Detect which cell encompasses the target text, then output its (x, y) center coordinate. 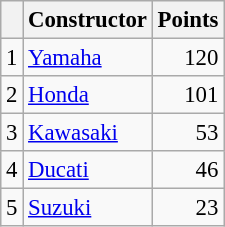
1 (12, 58)
Points (188, 20)
2 (12, 95)
23 (188, 208)
Yamaha (88, 58)
Suzuki (88, 208)
5 (12, 208)
53 (188, 133)
Honda (88, 95)
Constructor (88, 20)
120 (188, 58)
Kawasaki (88, 133)
101 (188, 95)
46 (188, 170)
Ducati (88, 170)
3 (12, 133)
4 (12, 170)
